Determine the [X, Y] coordinate at the center of the cell enclosing the given text.  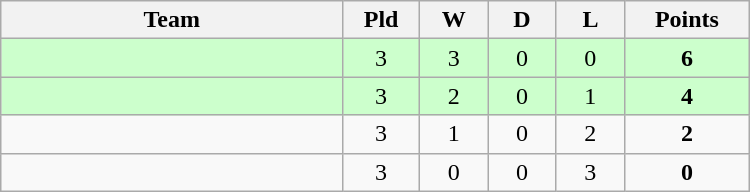
Pld [382, 20]
4 [688, 96]
Points [688, 20]
W [453, 20]
L [590, 20]
6 [688, 58]
D [522, 20]
Team [172, 20]
